Output the [X, Y] coordinate of the center of the cell containing the given text.  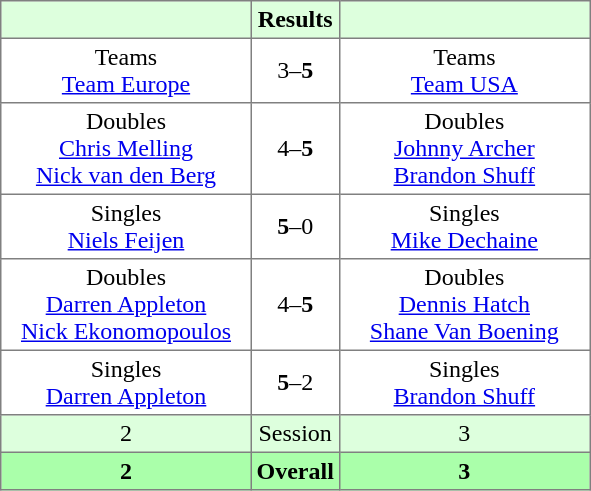
TeamsTeam Europe [126, 70]
DoublesChris MellingNick van den Berg [126, 149]
Overall [295, 471]
SinglesMike Dechaine [464, 226]
5–0 [295, 226]
Results [295, 20]
3–5 [295, 70]
5–2 [295, 382]
SinglesDarren Appleton [126, 382]
DoublesJohnny ArcherBrandon Shuff [464, 149]
DoublesDennis HatchShane Van Boening [464, 305]
DoublesDarren AppletonNick Ekonomopoulos [126, 305]
Session [295, 434]
SinglesBrandon Shuff [464, 382]
SinglesNiels Feijen [126, 226]
TeamsTeam USA [464, 70]
